Identify which cell holds the provided text, then report its [X, Y] central coordinate. 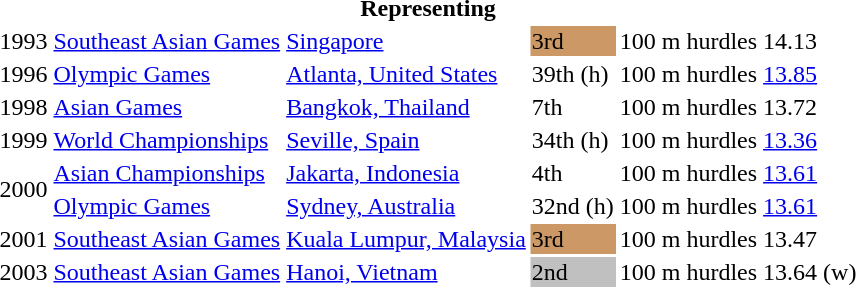
4th [572, 173]
7th [572, 107]
39th (h) [572, 74]
Asian Games [167, 107]
Sydney, Australia [406, 206]
34th (h) [572, 140]
World Championships [167, 140]
Kuala Lumpur, Malaysia [406, 239]
Seville, Spain [406, 140]
Singapore [406, 41]
2nd [572, 272]
Asian Championships [167, 173]
Bangkok, Thailand [406, 107]
Hanoi, Vietnam [406, 272]
Atlanta, United States [406, 74]
32nd (h) [572, 206]
Jakarta, Indonesia [406, 173]
